Identify which cell holds the provided text, then report its (x, y) central coordinate. 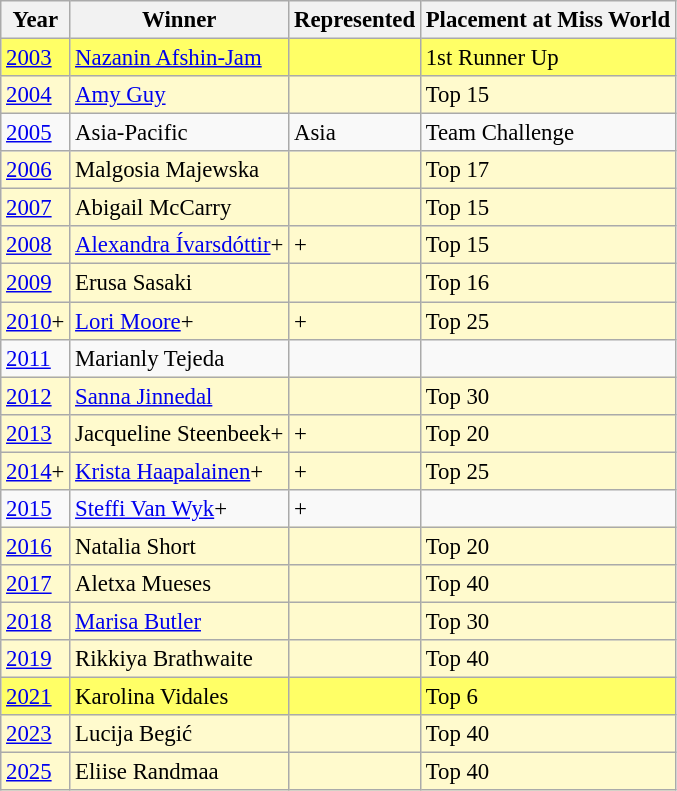
2016 (36, 546)
2009 (36, 283)
Lori Moore+ (180, 321)
Represented (355, 20)
2006 (36, 170)
2014+ (36, 471)
Year (36, 20)
2015 (36, 509)
2021 (36, 697)
Rikkiya Brathwaite (180, 659)
2013 (36, 433)
2010+ (36, 321)
Marisa Butler (180, 621)
Top 6 (548, 697)
Top 17 (548, 170)
Asia (355, 133)
2004 (36, 95)
Jacqueline Steenbeek+ (180, 433)
2012 (36, 396)
2005 (36, 133)
Asia-Pacific (180, 133)
Placement at Miss World (548, 20)
2003 (36, 58)
Erusa Sasaki (180, 283)
Eliise Randmaa (180, 772)
2008 (36, 245)
2019 (36, 659)
Top 16 (548, 283)
Winner (180, 20)
Aletxa Mueses (180, 584)
Krista Haapalainen+ (180, 471)
Abigail McCarry (180, 208)
Natalia Short (180, 546)
2011 (36, 358)
Lucija Begić (180, 734)
Steffi Van Wyk+ (180, 509)
Alexandra Ívarsdóttir+ (180, 245)
2018 (36, 621)
Nazanin Afshin-Jam (180, 58)
Marianly Tejeda (180, 358)
2025 (36, 772)
Malgosia Majewska (180, 170)
Amy Guy (180, 95)
2007 (36, 208)
Karolina Vidales (180, 697)
Sanna Jinnedal (180, 396)
Team Challenge (548, 133)
2023 (36, 734)
2017 (36, 584)
1st Runner Up (548, 58)
